Scan for the cell matching the given text and deliver its [X, Y] coordinate at center. 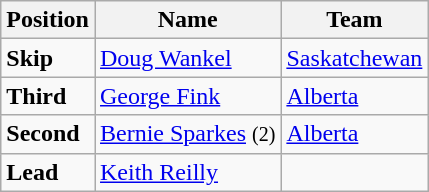
Skip [48, 58]
Team [354, 20]
Second [48, 134]
Doug Wankel [187, 58]
Position [48, 20]
Third [48, 96]
Bernie Sparkes (2) [187, 134]
Keith Reilly [187, 172]
Saskatchewan [354, 58]
Lead [48, 172]
George Fink [187, 96]
Name [187, 20]
